Scan for the cell matching the given text and deliver its [X, Y] coordinate at center. 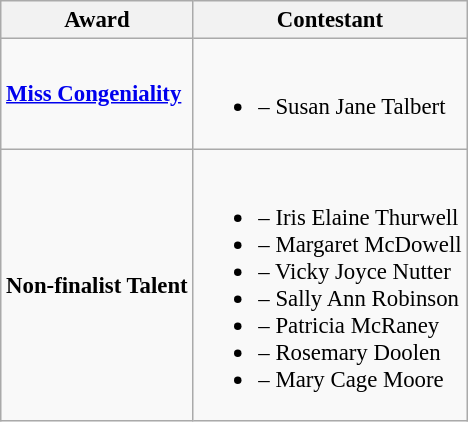
Award [97, 20]
Contestant [330, 20]
– Susan Jane Talbert [330, 94]
Non-finalist Talent [97, 285]
– Iris Elaine Thurwell – Margaret McDowell – Vicky Joyce Nutter – Sally Ann Robinson – Patricia McRaney – Rosemary Doolen – Mary Cage Moore [330, 285]
Miss Congeniality [97, 94]
